Provide the [x, y] coordinate of the cell's center where the given text is located.  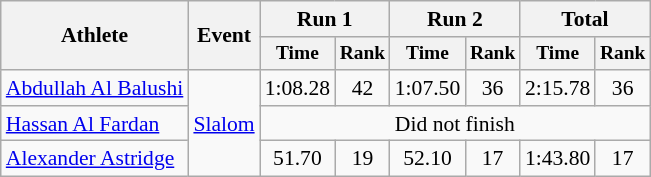
Run 1 [325, 19]
51.70 [298, 159]
Alexander Astridge [95, 159]
Did not finish [455, 124]
Event [224, 36]
Total [585, 19]
1:07.50 [428, 88]
Run 2 [455, 19]
Abdullah Al Balushi [95, 88]
42 [362, 88]
52.10 [428, 159]
Slalom [224, 124]
2:15.78 [558, 88]
1:43.80 [558, 159]
Athlete [95, 36]
1:08.28 [298, 88]
19 [362, 159]
Hassan Al Fardan [95, 124]
